Return [x, y] of the center of cell containing provided text 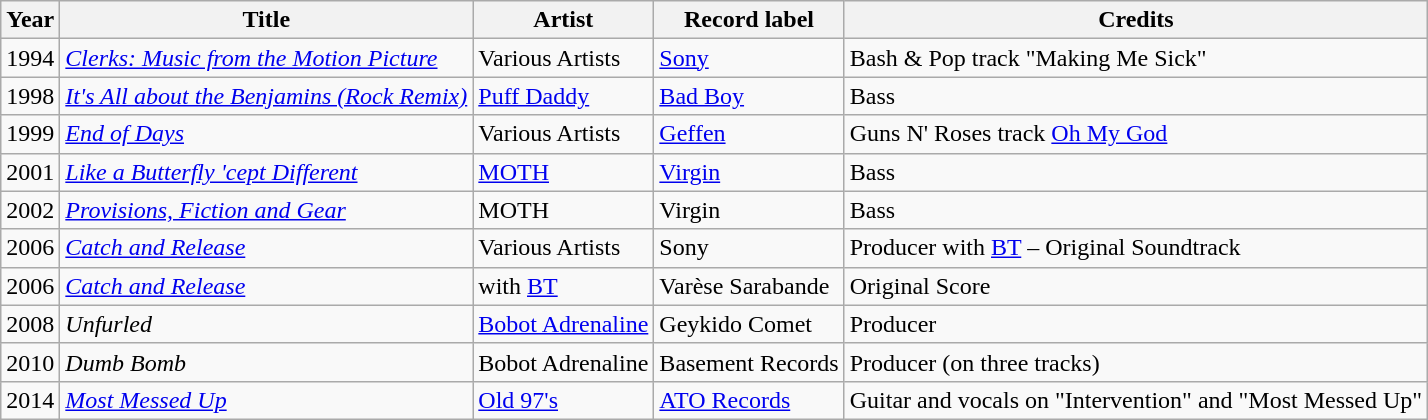
Provisions, Fiction and Gear [266, 210]
Guitar and vocals on "Intervention" and "Most Messed Up" [1136, 400]
Clerks: Music from the Motion Picture [266, 58]
Bad Boy [749, 96]
Year [30, 20]
Geffen [749, 134]
1994 [30, 58]
Puff Daddy [564, 96]
2010 [30, 362]
Producer [1136, 324]
Artist [564, 20]
Credits [1136, 20]
ATO Records [749, 400]
Unfurled [266, 324]
Varèse Sarabande [749, 286]
Most Messed Up [266, 400]
Producer with BT – Original Soundtrack [1136, 248]
Geykido Comet [749, 324]
Guns N' Roses track Oh My God [1136, 134]
Basement Records [749, 362]
1998 [30, 96]
Bash & Pop track "Making Me Sick" [1136, 58]
2014 [30, 400]
2008 [30, 324]
Old 97's [564, 400]
Producer (on three tracks) [1136, 362]
It's All about the Benjamins (Rock Remix) [266, 96]
1999 [30, 134]
Like a Butterfly 'cept Different [266, 172]
2002 [30, 210]
with BT [564, 286]
Original Score [1136, 286]
End of Days [266, 134]
Dumb Bomb [266, 362]
Record label [749, 20]
2001 [30, 172]
Title [266, 20]
